Return the [X, Y] coordinate for the center point of the cell that contains the specified text.  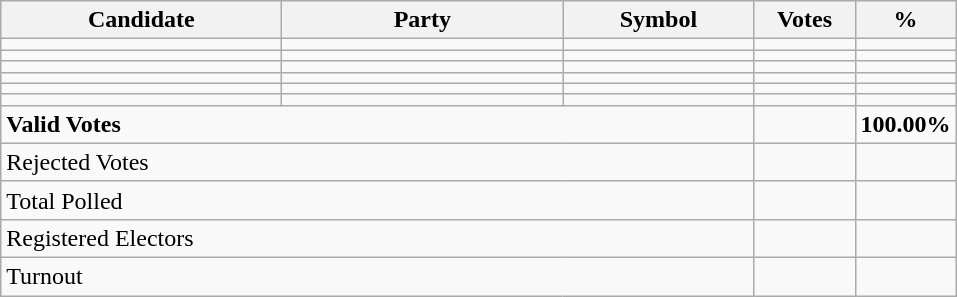
100.00% [906, 124]
% [906, 20]
Registered Electors [378, 238]
Party [422, 20]
Symbol [658, 20]
Votes [804, 20]
Valid Votes [378, 124]
Candidate [142, 20]
Total Polled [378, 200]
Rejected Votes [378, 162]
Turnout [378, 276]
